Identify which cell holds the provided text, then report its [X, Y] central coordinate. 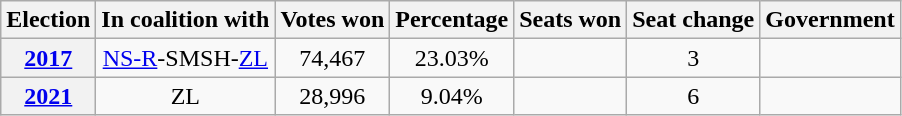
2021 [48, 96]
6 [694, 96]
Election [48, 20]
Government [830, 20]
Seat change [694, 20]
74,467 [332, 58]
2017 [48, 58]
Percentage [452, 20]
NS-R-SMSH-ZL [186, 58]
In coalition with [186, 20]
Seats won [570, 20]
Votes won [332, 20]
ZL [186, 96]
28,996 [332, 96]
9.04% [452, 96]
3 [694, 58]
23.03% [452, 58]
